Extract the [X, Y] coordinate from the center of the cell holding the provided text.  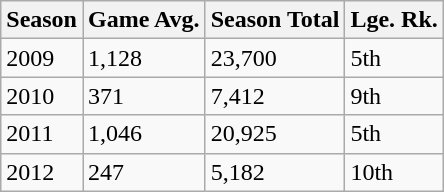
5,182 [275, 172]
2009 [42, 58]
10th [394, 172]
9th [394, 96]
Season [42, 20]
Lge. Rk. [394, 20]
1,046 [144, 134]
20,925 [275, 134]
2011 [42, 134]
Season Total [275, 20]
2010 [42, 96]
371 [144, 96]
2012 [42, 172]
23,700 [275, 58]
7,412 [275, 96]
1,128 [144, 58]
247 [144, 172]
Game Avg. [144, 20]
